From the cell containing the given text, extract its center point as (x, y) coordinate. 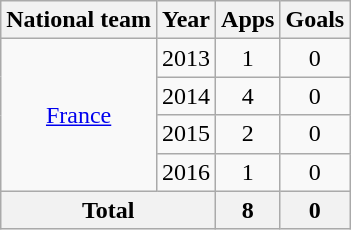
2013 (186, 58)
Year (186, 20)
4 (248, 96)
Apps (248, 20)
Total (108, 210)
2015 (186, 134)
2 (248, 134)
France (79, 115)
2016 (186, 172)
Goals (315, 20)
2014 (186, 96)
National team (79, 20)
8 (248, 210)
